Identify which cell holds the provided text, then report its [x, y] central coordinate. 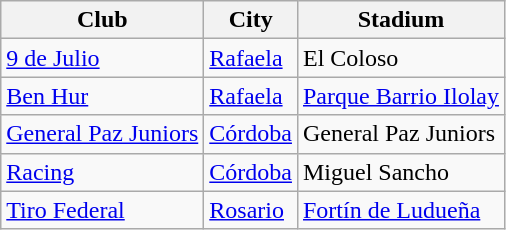
Club [102, 20]
Ben Hur [102, 96]
Tiro Federal [102, 210]
Stadium [400, 20]
Fortín de Ludueña [400, 210]
Racing [102, 172]
9 de Julio [102, 58]
El Coloso [400, 58]
Rosario [251, 210]
City [251, 20]
Parque Barrio Ilolay [400, 96]
Miguel Sancho [400, 172]
